Scan for the cell matching the given text and deliver its [x, y] coordinate at center. 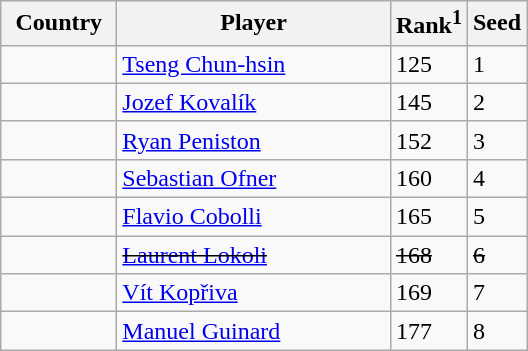
Ryan Peniston [254, 140]
3 [496, 140]
Vít Kopřiva [254, 293]
4 [496, 178]
Seed [496, 24]
5 [496, 217]
145 [428, 102]
Laurent Lokoli [254, 255]
Manuel Guinard [254, 331]
165 [428, 217]
125 [428, 64]
177 [428, 331]
Flavio Cobolli [254, 217]
152 [428, 140]
168 [428, 255]
Sebastian Ofner [254, 178]
Rank1 [428, 24]
Jozef Kovalík [254, 102]
Tseng Chun-hsin [254, 64]
6 [496, 255]
1 [496, 64]
Player [254, 24]
Country [59, 24]
8 [496, 331]
2 [496, 102]
169 [428, 293]
7 [496, 293]
160 [428, 178]
